Pinpoint the cell where the given text exists, returning its [x, y] midpoint coordinate. 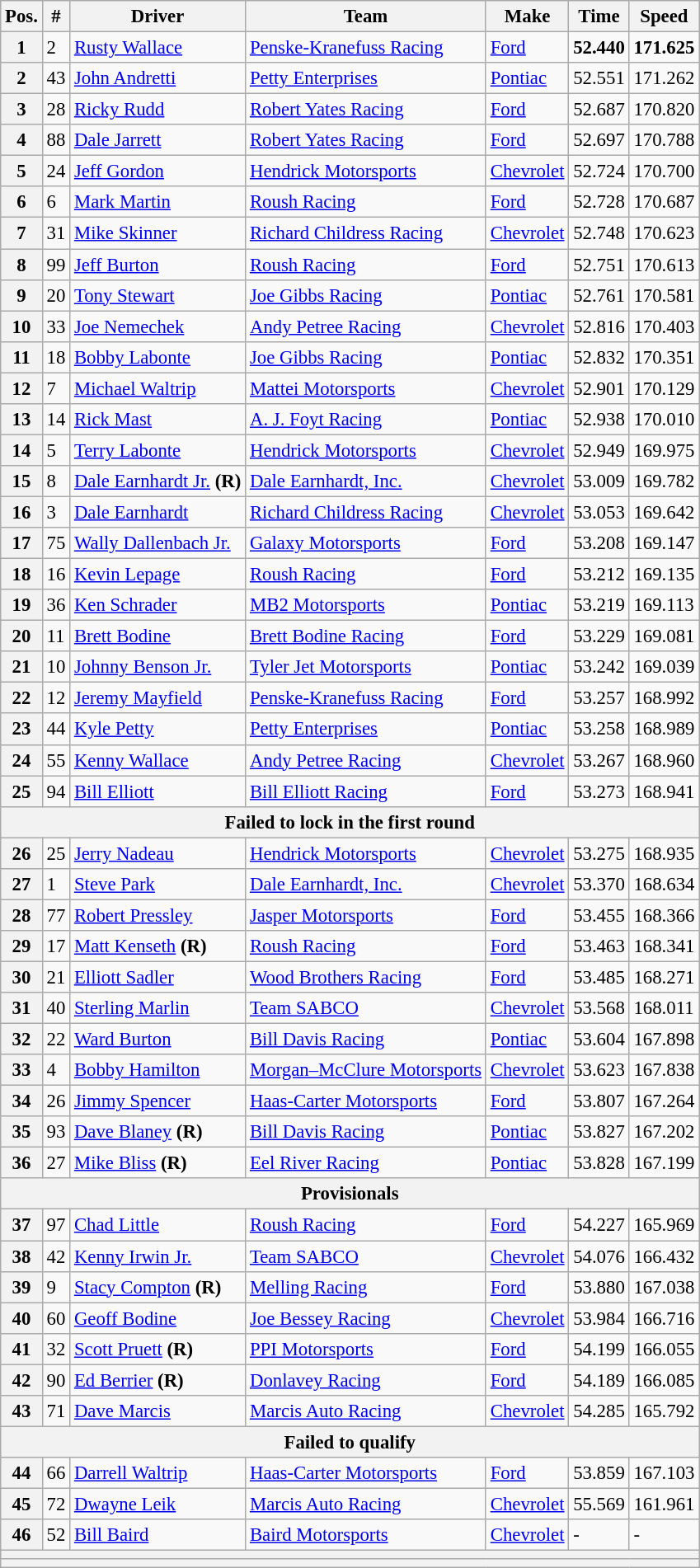
34 [21, 1101]
53.828 [599, 1163]
Dale Jarrett [158, 140]
167.103 [665, 1473]
38 [21, 1256]
93 [56, 1132]
Brett Bodine [158, 636]
Team [366, 16]
169.135 [665, 575]
Provisionals [350, 1195]
53.212 [599, 575]
53.485 [599, 977]
Bill Baird [158, 1535]
John Andretti [158, 78]
Steve Park [158, 885]
169.975 [665, 450]
Donlavey Racing [366, 1380]
Stacy Compton (R) [158, 1287]
168.634 [665, 885]
54.189 [599, 1380]
168.271 [665, 977]
169.147 [665, 543]
Bobby Hamilton [158, 1070]
30 [21, 977]
54.199 [599, 1349]
23 [21, 730]
Wood Brothers Racing [366, 977]
MB2 Motorsports [366, 605]
Chad Little [158, 1225]
Bill Elliott Racing [366, 791]
66 [56, 1473]
52.724 [599, 171]
Time [599, 16]
55 [56, 760]
165.792 [665, 1411]
169.782 [665, 481]
35 [21, 1132]
Mattei Motorsports [366, 388]
Sterling Marlin [158, 1008]
Terry Labonte [158, 450]
52.949 [599, 450]
53.880 [599, 1287]
Jasper Motorsports [366, 915]
166.432 [665, 1256]
Johnny Benson Jr. [158, 667]
167.202 [665, 1132]
53.242 [599, 667]
53.219 [599, 605]
52 [56, 1535]
Driver [158, 16]
52.901 [599, 388]
170.403 [665, 326]
45 [21, 1504]
Bobby Labonte [158, 357]
Michael Waltrip [158, 388]
53.604 [599, 1040]
165.969 [665, 1225]
Tony Stewart [158, 295]
75 [56, 543]
53.859 [599, 1473]
99 [56, 265]
168.941 [665, 791]
Rusty Wallace [158, 48]
168.960 [665, 760]
39 [21, 1287]
53.463 [599, 946]
Scott Pruett (R) [158, 1349]
166.055 [665, 1349]
170.129 [665, 388]
Baird Motorsports [366, 1535]
Tyler Jet Motorsports [366, 667]
77 [56, 915]
167.264 [665, 1101]
169.113 [665, 605]
169.039 [665, 667]
PPI Motorsports [366, 1349]
161.961 [665, 1504]
170.700 [665, 171]
71 [56, 1411]
168.011 [665, 1008]
53.455 [599, 915]
Joe Bessey Racing [366, 1318]
168.935 [665, 853]
Matt Kenseth (R) [158, 946]
Jeff Gordon [158, 171]
52.687 [599, 110]
Dale Earnhardt [158, 512]
53.807 [599, 1101]
Melling Racing [366, 1287]
171.262 [665, 78]
169.081 [665, 636]
A. J. Foyt Racing [366, 420]
53.208 [599, 543]
60 [56, 1318]
54.285 [599, 1411]
170.010 [665, 420]
53.623 [599, 1070]
88 [56, 140]
170.820 [665, 110]
13 [21, 420]
53.267 [599, 760]
Ed Berrier (R) [158, 1380]
170.788 [665, 140]
53.370 [599, 885]
167.898 [665, 1040]
Mike Bliss (R) [158, 1163]
52.728 [599, 202]
19 [21, 605]
53.258 [599, 730]
Elliott Sadler [158, 977]
Ward Burton [158, 1040]
Jimmy Spencer [158, 1101]
53.053 [599, 512]
170.687 [665, 202]
168.341 [665, 946]
Robert Pressley [158, 915]
72 [56, 1504]
Failed to qualify [350, 1442]
55.569 [599, 1504]
53.229 [599, 636]
Galaxy Motorsports [366, 543]
Jeff Burton [158, 265]
Rick Mast [158, 420]
Joe Nemechek [158, 326]
52.816 [599, 326]
54.227 [599, 1225]
52.551 [599, 78]
166.085 [665, 1380]
52.832 [599, 357]
Mark Martin [158, 202]
37 [21, 1225]
167.038 [665, 1287]
167.838 [665, 1070]
46 [21, 1535]
Jerry Nadeau [158, 853]
Dave Blaney (R) [158, 1132]
Dale Earnhardt Jr. (R) [158, 481]
170.613 [665, 265]
52.748 [599, 233]
97 [56, 1225]
Kyle Petty [158, 730]
53.009 [599, 481]
Dave Marcis [158, 1411]
169.642 [665, 512]
Bill Elliott [158, 791]
41 [21, 1349]
Geoff Bodine [158, 1318]
Failed to lock in the first round [350, 822]
Speed [665, 16]
53.257 [599, 698]
Ricky Rudd [158, 110]
Ken Schrader [158, 605]
52.697 [599, 140]
53.827 [599, 1132]
52.440 [599, 48]
Kevin Lepage [158, 575]
Jeremy Mayfield [158, 698]
52.751 [599, 265]
Wally Dallenbach Jr. [158, 543]
168.366 [665, 915]
52.761 [599, 295]
Make [527, 16]
167.199 [665, 1163]
52.938 [599, 420]
94 [56, 791]
Eel River Racing [366, 1163]
Kenny Irwin Jr. [158, 1256]
15 [21, 481]
Kenny Wallace [158, 760]
170.351 [665, 357]
Brett Bodine Racing [366, 636]
170.581 [665, 295]
29 [21, 946]
54.076 [599, 1256]
53.273 [599, 791]
168.989 [665, 730]
90 [56, 1380]
53.275 [599, 853]
166.716 [665, 1318]
170.623 [665, 233]
Darrell Waltrip [158, 1473]
53.984 [599, 1318]
Dwayne Leik [158, 1504]
Pos. [21, 16]
# [56, 16]
Morgan–McClure Motorsports [366, 1070]
Mike Skinner [158, 233]
53.568 [599, 1008]
168.992 [665, 698]
171.625 [665, 48]
